Output the [x, y] coordinate of the center of the cell containing the given text.  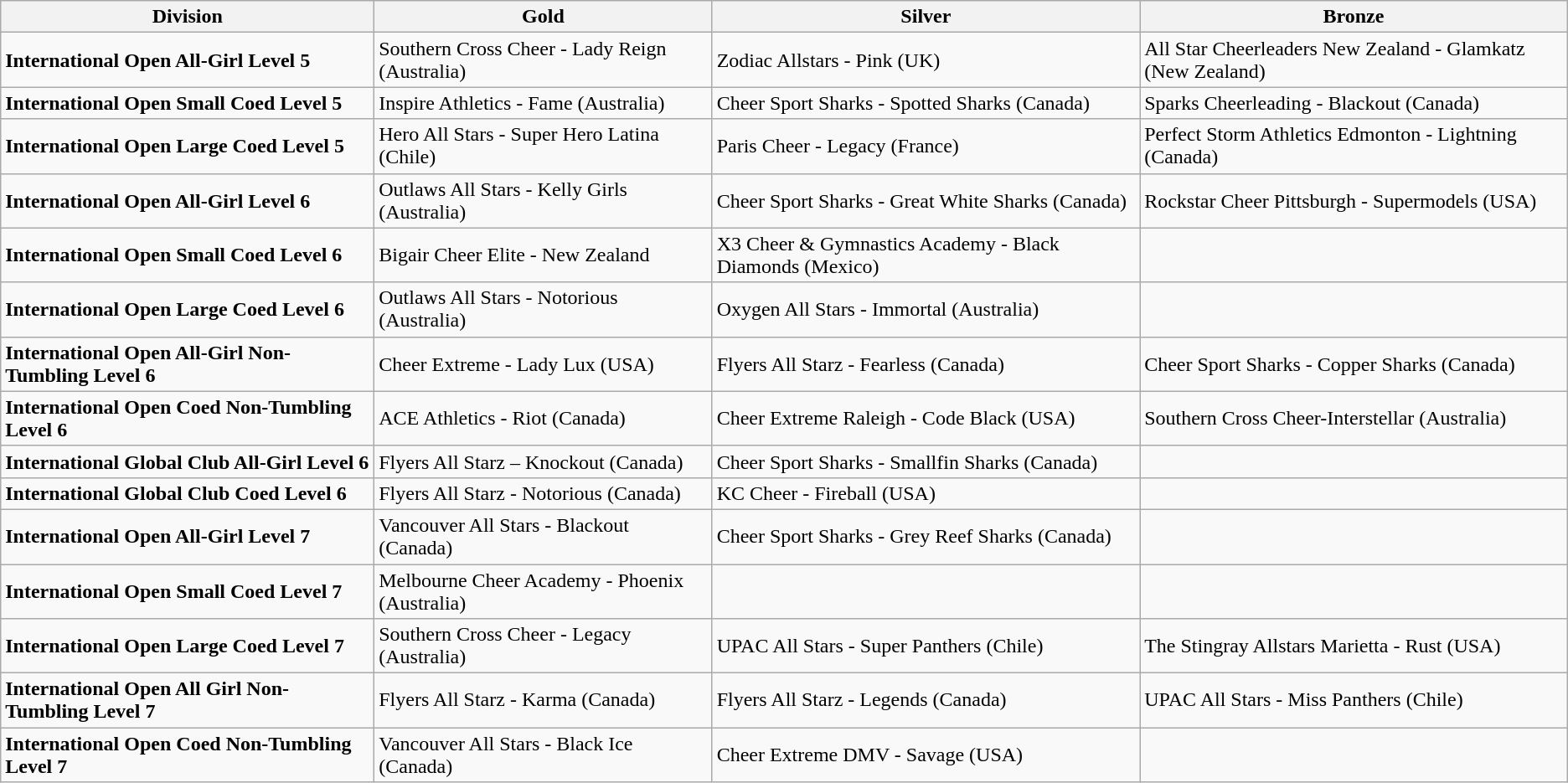
International Open All-Girl Non-Tumbling Level 6 [188, 363]
International Open Small Coed Level 6 [188, 255]
International Open Small Coed Level 7 [188, 591]
International Open Large Coed Level 6 [188, 310]
Cheer Extreme Raleigh - Code Black (USA) [926, 419]
All Star Cheerleaders New Zealand - Glamkatz (New Zealand) [1354, 60]
Vancouver All Stars - Black Ice (Canada) [543, 755]
Division [188, 17]
Cheer Sport Sharks - Grey Reef Sharks (Canada) [926, 536]
Inspire Athletics - Fame (Australia) [543, 103]
KC Cheer - Fireball (USA) [926, 493]
International Global Club All-Girl Level 6 [188, 461]
International Open Coed Non-Tumbling Level 6 [188, 419]
Gold [543, 17]
International Open All-Girl Level 6 [188, 201]
International Open All Girl Non-Tumbling Level 7 [188, 700]
International Open Large Coed Level 5 [188, 146]
UPAC All Stars - Super Panthers (Chile) [926, 646]
Paris Cheer - Legacy (France) [926, 146]
The Stingray Allstars Marietta - Rust (USA) [1354, 646]
Flyers All Starz - Notorious (Canada) [543, 493]
Cheer Sport Sharks - Great White Sharks (Canada) [926, 201]
Rockstar Cheer Pittsburgh - Supermodels (USA) [1354, 201]
International Open Coed Non-Tumbling Level 7 [188, 755]
Bronze [1354, 17]
Flyers All Starz - Legends (Canada) [926, 700]
Sparks Cheerleading - Blackout (Canada) [1354, 103]
Hero All Stars - Super Hero Latina (Chile) [543, 146]
Southern Cross Cheer-Interstellar (Australia) [1354, 419]
Silver [926, 17]
Flyers All Starz - Fearless (Canada) [926, 363]
UPAC All Stars - Miss Panthers (Chile) [1354, 700]
Bigair Cheer Elite - New Zealand [543, 255]
Southern Cross Cheer - Lady Reign (Australia) [543, 60]
Flyers All Starz - Karma (Canada) [543, 700]
Cheer Extreme DMV - Savage (USA) [926, 755]
Outlaws All Stars - Notorious (Australia) [543, 310]
Cheer Sport Sharks - Spotted Sharks (Canada) [926, 103]
Cheer Sport Sharks - Copper Sharks (Canada) [1354, 363]
International Open Large Coed Level 7 [188, 646]
Zodiac Allstars - Pink (UK) [926, 60]
Outlaws All Stars - Kelly Girls (Australia) [543, 201]
International Global Club Coed Level 6 [188, 493]
Vancouver All Stars - Blackout (Canada) [543, 536]
Perfect Storm Athletics Edmonton - Lightning (Canada) [1354, 146]
Southern Cross Cheer - Legacy (Australia) [543, 646]
International Open All-Girl Level 7 [188, 536]
Oxygen All Stars - Immortal (Australia) [926, 310]
Melbourne Cheer Academy - Phoenix (Australia) [543, 591]
International Open Small Coed Level 5 [188, 103]
ACE Athletics - Riot (Canada) [543, 419]
Cheer Sport Sharks - Smallfin Sharks (Canada) [926, 461]
International Open All-Girl Level 5 [188, 60]
X3 Cheer & Gymnastics Academy - Black Diamonds (Mexico) [926, 255]
Flyers All Starz – Knockout (Canada) [543, 461]
Cheer Extreme - Lady Lux (USA) [543, 363]
